Scan for the cell matching the given text and deliver its (X, Y) coordinate at center. 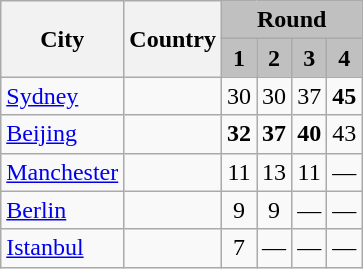
43 (344, 134)
45 (344, 96)
Berlin (62, 210)
4 (344, 58)
Round (292, 20)
City (62, 39)
13 (274, 172)
Sydney (62, 96)
1 (240, 58)
32 (240, 134)
2 (274, 58)
Manchester (62, 172)
3 (310, 58)
40 (310, 134)
Beijing (62, 134)
7 (240, 248)
Istanbul (62, 248)
Country (173, 39)
